Determine the (X, Y) coordinate at the center of the cell enclosing the given text.  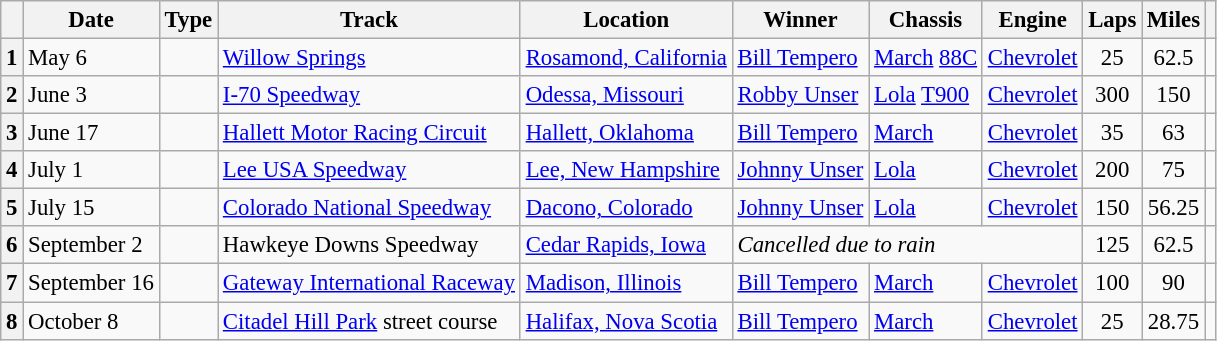
Hallett, Oklahoma (626, 133)
200 (1112, 170)
Lola T900 (926, 95)
56.25 (1174, 208)
Rosamond, California (626, 58)
Dacono, Colorado (626, 208)
28.75 (1174, 321)
125 (1112, 245)
300 (1112, 95)
Cancelled due to rain (908, 245)
Hallett Motor Racing Circuit (370, 133)
35 (1112, 133)
Odessa, Missouri (626, 95)
7 (12, 283)
Lee USA Speedway (370, 170)
4 (12, 170)
Laps (1112, 20)
Date (91, 20)
Gateway International Raceway (370, 283)
100 (1112, 283)
July 1 (91, 170)
Miles (1174, 20)
I-70 Speedway (370, 95)
Citadel Hill Park street course (370, 321)
June 3 (91, 95)
Cedar Rapids, Iowa (626, 245)
6 (12, 245)
June 17 (91, 133)
Type (188, 20)
3 (12, 133)
September 16 (91, 283)
Lee, New Hampshire (626, 170)
September 2 (91, 245)
Halifax, Nova Scotia (626, 321)
Madison, Illinois (626, 283)
5 (12, 208)
63 (1174, 133)
July 15 (91, 208)
Colorado National Speedway (370, 208)
Hawkeye Downs Speedway (370, 245)
Winner (800, 20)
90 (1174, 283)
1 (12, 58)
March 88C (926, 58)
Location (626, 20)
Robby Unser (800, 95)
8 (12, 321)
Willow Springs (370, 58)
October 8 (91, 321)
2 (12, 95)
Engine (1032, 20)
Chassis (926, 20)
Track (370, 20)
75 (1174, 170)
May 6 (91, 58)
